Output the (x, y) coordinate of the center of the cell containing the given text.  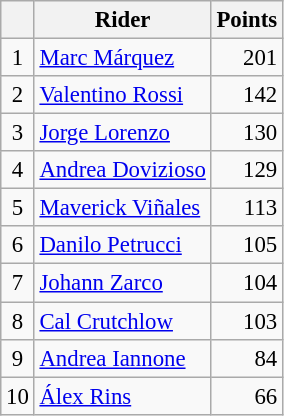
130 (246, 133)
Valentino Rossi (122, 95)
Cal Crutchlow (122, 321)
Points (246, 20)
3 (18, 133)
Danilo Petrucci (122, 245)
1 (18, 58)
66 (246, 396)
142 (246, 95)
4 (18, 170)
84 (246, 358)
Maverick Viñales (122, 208)
129 (246, 170)
6 (18, 245)
Jorge Lorenzo (122, 133)
Andrea Dovizioso (122, 170)
8 (18, 321)
201 (246, 58)
Johann Zarco (122, 283)
2 (18, 95)
9 (18, 358)
103 (246, 321)
10 (18, 396)
113 (246, 208)
105 (246, 245)
Rider (122, 20)
Marc Márquez (122, 58)
7 (18, 283)
104 (246, 283)
Álex Rins (122, 396)
5 (18, 208)
Andrea Iannone (122, 358)
